Extract the (X, Y) coordinate from the center of the cell holding the provided text.  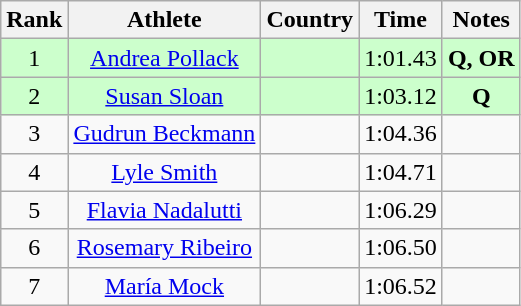
3 (34, 134)
Q (481, 96)
4 (34, 172)
6 (34, 248)
Flavia Nadalutti (164, 210)
María Mock (164, 286)
7 (34, 286)
1:06.50 (401, 248)
1:04.71 (401, 172)
1:06.29 (401, 210)
Andrea Pollack (164, 58)
1:06.52 (401, 286)
Q, OR (481, 58)
1:01.43 (401, 58)
1:03.12 (401, 96)
1:04.36 (401, 134)
Susan Sloan (164, 96)
Lyle Smith (164, 172)
Rank (34, 20)
2 (34, 96)
1 (34, 58)
Rosemary Ribeiro (164, 248)
Gudrun Beckmann (164, 134)
5 (34, 210)
Athlete (164, 20)
Notes (481, 20)
Time (401, 20)
Country (310, 20)
